Determine the [x, y] coordinate at the center of the cell enclosing the given text.  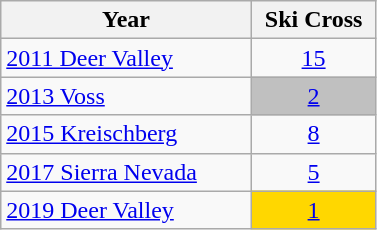
2015 Kreischberg [126, 134]
Ski Cross [314, 20]
2019 Deer Valley [126, 210]
2017 Sierra Nevada [126, 172]
15 [314, 58]
2 [314, 96]
5 [314, 172]
2013 Voss [126, 96]
Year [126, 20]
2011 Deer Valley [126, 58]
8 [314, 134]
1 [314, 210]
